For the text-containing cell, return its midpoint in (X, Y) coordinate format. 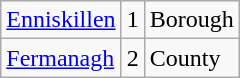
Fermanagh (61, 58)
Enniskillen (61, 20)
County (192, 58)
2 (132, 58)
Borough (192, 20)
1 (132, 20)
